Determine the (X, Y) coordinate at the center of the cell enclosing the given text.  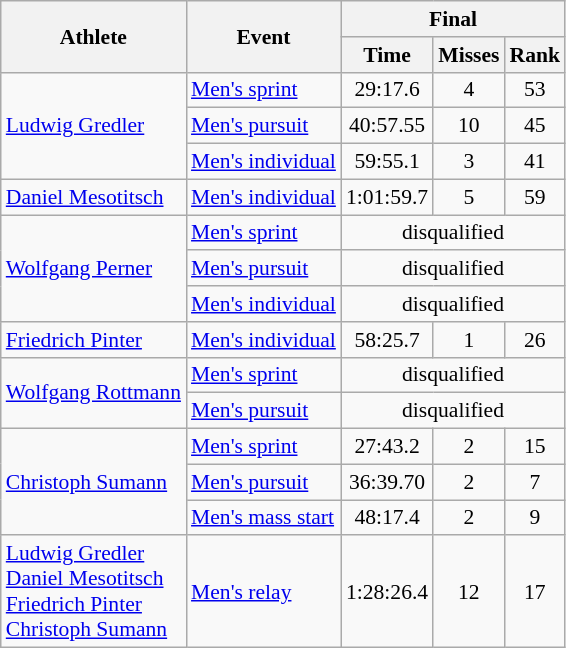
Daniel Mesotitsch (94, 197)
58:25.7 (387, 340)
3 (468, 162)
Wolfgang Perner (94, 268)
Event (264, 36)
59:55.1 (387, 162)
27:43.2 (387, 447)
Rank (536, 55)
26 (536, 340)
1:28:26.4 (387, 592)
15 (536, 447)
29:17.6 (387, 90)
4 (468, 90)
Final (453, 19)
10 (468, 126)
Misses (468, 55)
1:01:59.7 (387, 197)
40:57.55 (387, 126)
Friedrich Pinter (94, 340)
Wolfgang Rottmann (94, 392)
1 (468, 340)
9 (536, 518)
Men's mass start (264, 518)
Men's relay (264, 592)
36:39.70 (387, 482)
17 (536, 592)
Ludwig Gredler Daniel Mesotitsch Friedrich Pinter Christoph Sumann (94, 592)
7 (536, 482)
12 (468, 592)
41 (536, 162)
Time (387, 55)
Athlete (94, 36)
59 (536, 197)
5 (468, 197)
53 (536, 90)
48:17.4 (387, 518)
45 (536, 126)
Ludwig Gredler (94, 126)
Christoph Sumann (94, 482)
